Identify which cell holds the provided text, then report its (x, y) central coordinate. 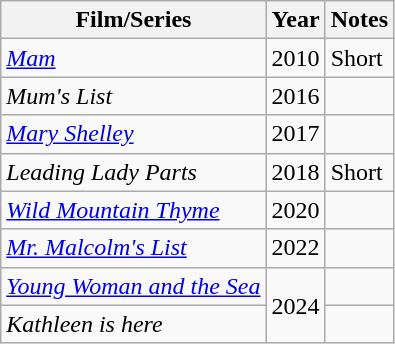
Year (296, 20)
2016 (296, 96)
Notes (359, 20)
Mum's List (134, 96)
Kathleen is here (134, 324)
Mr. Malcolm's List (134, 248)
2024 (296, 305)
Mam (134, 58)
2022 (296, 248)
Leading Lady Parts (134, 172)
Young Woman and the Sea (134, 286)
2020 (296, 210)
Mary Shelley (134, 134)
Wild Mountain Thyme (134, 210)
2017 (296, 134)
2010 (296, 58)
2018 (296, 172)
Film/Series (134, 20)
